From the cell containing the given text, extract its center point as [x, y] coordinate. 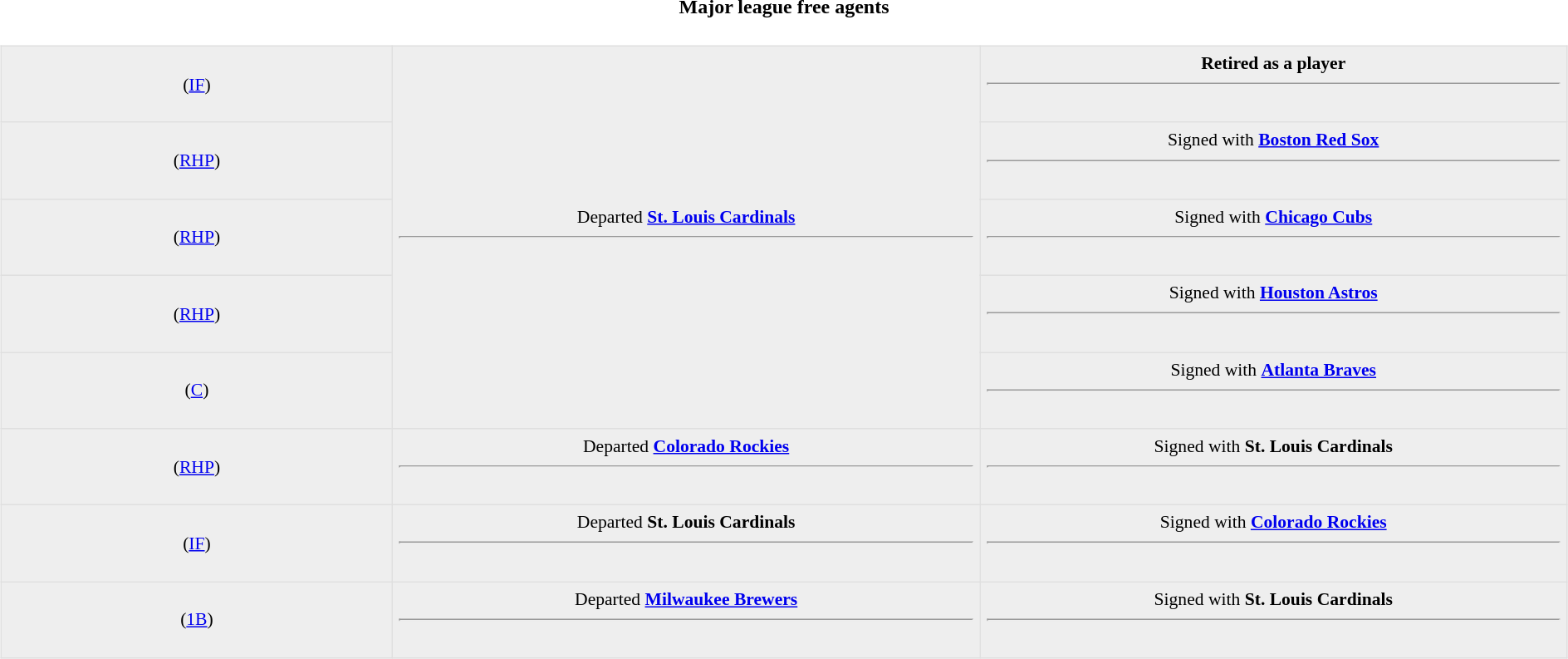
(1B) [196, 620]
(C) [196, 391]
Signed with Houston Astros [1274, 313]
Signed with Chicago Cubs [1274, 237]
Departed Milwaukee Brewers [686, 620]
Signed with Colorado Rockies [1274, 543]
Retired as a player [1274, 84]
Departed Colorado Rockies [686, 467]
Signed with Boston Red Sox [1274, 160]
Signed with Atlanta Braves [1274, 391]
